Identify which cell holds the provided text, then report its [X, Y] central coordinate. 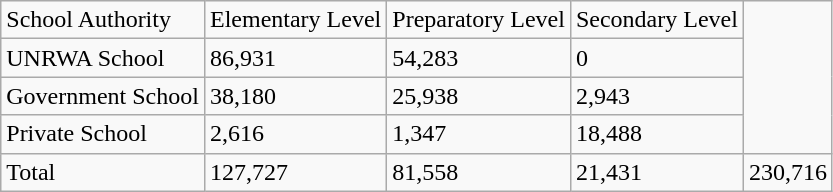
25,938 [479, 96]
Private School [103, 134]
Secondary Level [656, 20]
38,180 [295, 96]
18,488 [656, 134]
Preparatory Level [479, 20]
School Authority [103, 20]
2,943 [656, 96]
0 [656, 58]
127,727 [295, 172]
UNRWA School [103, 58]
1,347 [479, 134]
21,431 [656, 172]
Government School [103, 96]
54,283 [479, 58]
86,931 [295, 58]
Elementary Level [295, 20]
81,558 [479, 172]
Total [103, 172]
2,616 [295, 134]
230,716 [788, 172]
